Capture the cell that displays the provided text and extract its [X, Y] central coordinate. 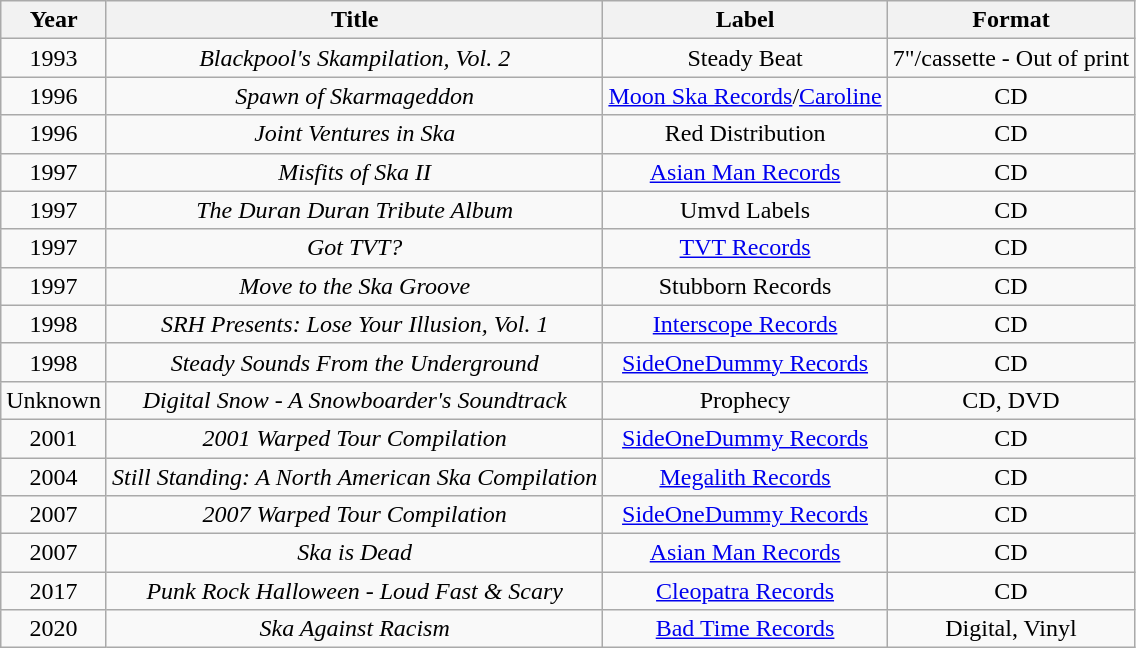
Megalith Records [745, 477]
SRH Presents: Lose Your Illusion, Vol. 1 [354, 324]
2020 [54, 629]
2001 Warped Tour Compilation [354, 438]
2017 [54, 591]
Digital, Vinyl [1010, 629]
Format [1010, 20]
2004 [54, 477]
Got TVT? [354, 248]
Moon Ska Records/Caroline [745, 96]
Ska Against Racism [354, 629]
TVT Records [745, 248]
Bad Time Records [745, 629]
Steady Sounds From the Underground [354, 362]
Unknown [54, 400]
1993 [54, 58]
Red Distribution [745, 134]
Ska is Dead [354, 553]
Blackpool's Skampilation, Vol. 2 [354, 58]
Stubborn Records [745, 286]
Umvd Labels [745, 210]
2001 [54, 438]
Joint Ventures in Ska [354, 134]
Prophecy [745, 400]
7"/cassette - Out of print [1010, 58]
CD, DVD [1010, 400]
The Duran Duran Tribute Album [354, 210]
Spawn of Skarmageddon [354, 96]
Steady Beat [745, 58]
Interscope Records [745, 324]
Punk Rock Halloween - Loud Fast & Scary [354, 591]
Still Standing: A North American Ska Compilation [354, 477]
Digital Snow - A Snowboarder's Soundtrack [354, 400]
Label [745, 20]
Move to the Ska Groove [354, 286]
Cleopatra Records [745, 591]
2007 Warped Tour Compilation [354, 515]
Title [354, 20]
Misfits of Ska II [354, 172]
Year [54, 20]
